Identify which cell holds the provided text, then report its [X, Y] central coordinate. 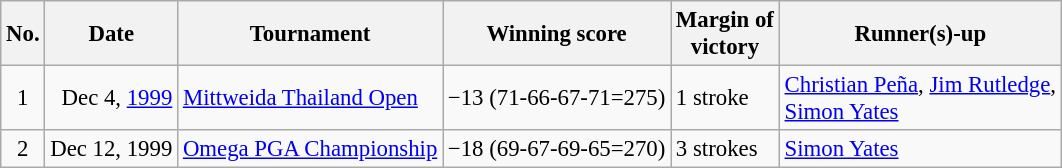
Christian Peña, Jim Rutledge, Simon Yates [920, 98]
Simon Yates [920, 149]
1 stroke [726, 98]
No. [23, 34]
−18 (69-67-69-65=270) [557, 149]
Dec 4, 1999 [112, 98]
Runner(s)-up [920, 34]
2 [23, 149]
Mittweida Thailand Open [310, 98]
3 strokes [726, 149]
Tournament [310, 34]
Dec 12, 1999 [112, 149]
Margin ofvictory [726, 34]
1 [23, 98]
Winning score [557, 34]
−13 (71-66-67-71=275) [557, 98]
Omega PGA Championship [310, 149]
Date [112, 34]
